Identify which cell holds the provided text, then report its (x, y) central coordinate. 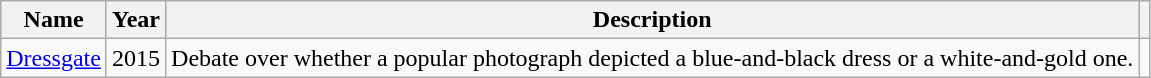
Dressgate (54, 58)
Name (54, 20)
Description (652, 20)
Year (136, 20)
Debate over whether a popular photograph depicted a blue-and-black dress or a white-and-gold one. (652, 58)
2015 (136, 58)
